Pinpoint the cell where the given text exists, returning its (x, y) midpoint coordinate. 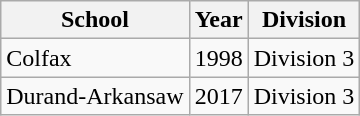
Colfax (95, 58)
School (95, 20)
Division (304, 20)
1998 (218, 58)
Durand-Arkansaw (95, 96)
Year (218, 20)
2017 (218, 96)
